Capture the cell that displays the provided text and extract its [X, Y] central coordinate. 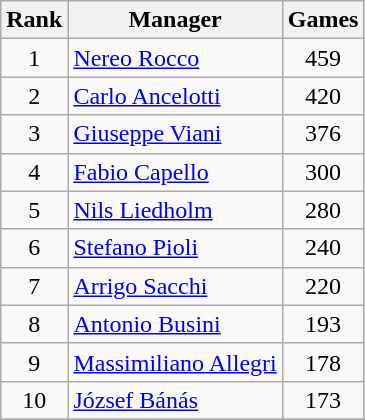
459 [323, 58]
Carlo Ancelotti [175, 96]
173 [323, 400]
Nereo Rocco [175, 58]
10 [34, 400]
József Bánás [175, 400]
Stefano Pioli [175, 248]
Nils Liedholm [175, 210]
Antonio Busini [175, 324]
376 [323, 134]
Arrigo Sacchi [175, 286]
220 [323, 286]
9 [34, 362]
Manager [175, 20]
Massimiliano Allegri [175, 362]
2 [34, 96]
Fabio Capello [175, 172]
Games [323, 20]
178 [323, 362]
280 [323, 210]
8 [34, 324]
4 [34, 172]
Giuseppe Viani [175, 134]
Rank [34, 20]
3 [34, 134]
193 [323, 324]
5 [34, 210]
420 [323, 96]
300 [323, 172]
7 [34, 286]
6 [34, 248]
1 [34, 58]
240 [323, 248]
